Pinpoint the cell where the given text exists, returning its (x, y) midpoint coordinate. 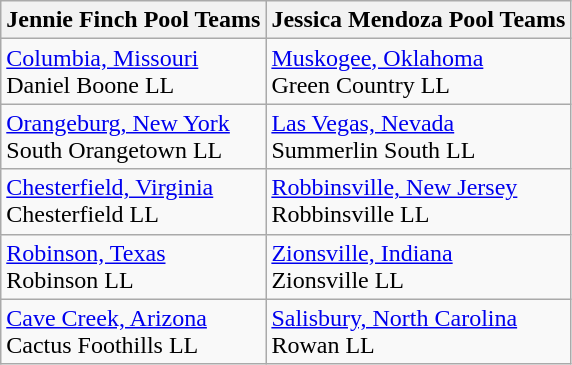
Chesterfield, Virginia Chesterfield LL (134, 202)
Jennie Finch Pool Teams (134, 20)
Muskogee, Oklahoma Green Country LL (418, 72)
Salisbury, North Carolina Rowan LL (418, 332)
Columbia, Missouri Daniel Boone LL (134, 72)
Robinson, Texas Robinson LL (134, 266)
Zionsville, Indiana Zionsville LL (418, 266)
Orangeburg, New York South Orangetown LL (134, 136)
Robbinsville, New Jersey Robbinsville LL (418, 202)
Cave Creek, Arizona Cactus Foothills LL (134, 332)
Jessica Mendoza Pool Teams (418, 20)
Las Vegas, Nevada Summerlin South LL (418, 136)
